Determine the (x, y) coordinate at the center of the cell enclosing the given text.  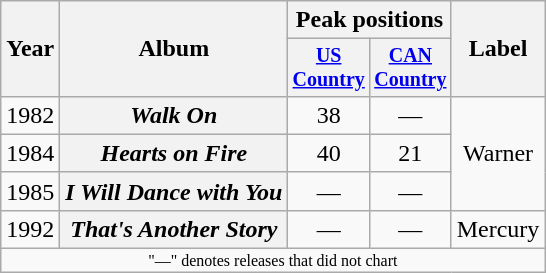
CAN Country (411, 68)
Label (498, 49)
That's Another Story (174, 229)
Warner (498, 153)
1984 (30, 153)
1992 (30, 229)
1982 (30, 115)
40 (329, 153)
US Country (329, 68)
Peak positions (370, 20)
1985 (30, 191)
Album (174, 49)
I Will Dance with You (174, 191)
"—" denotes releases that did not chart (273, 261)
Year (30, 49)
21 (411, 153)
Walk On (174, 115)
Hearts on Fire (174, 153)
Mercury (498, 229)
38 (329, 115)
